Locate the cell with the specified text and output its (x, y) center coordinate. 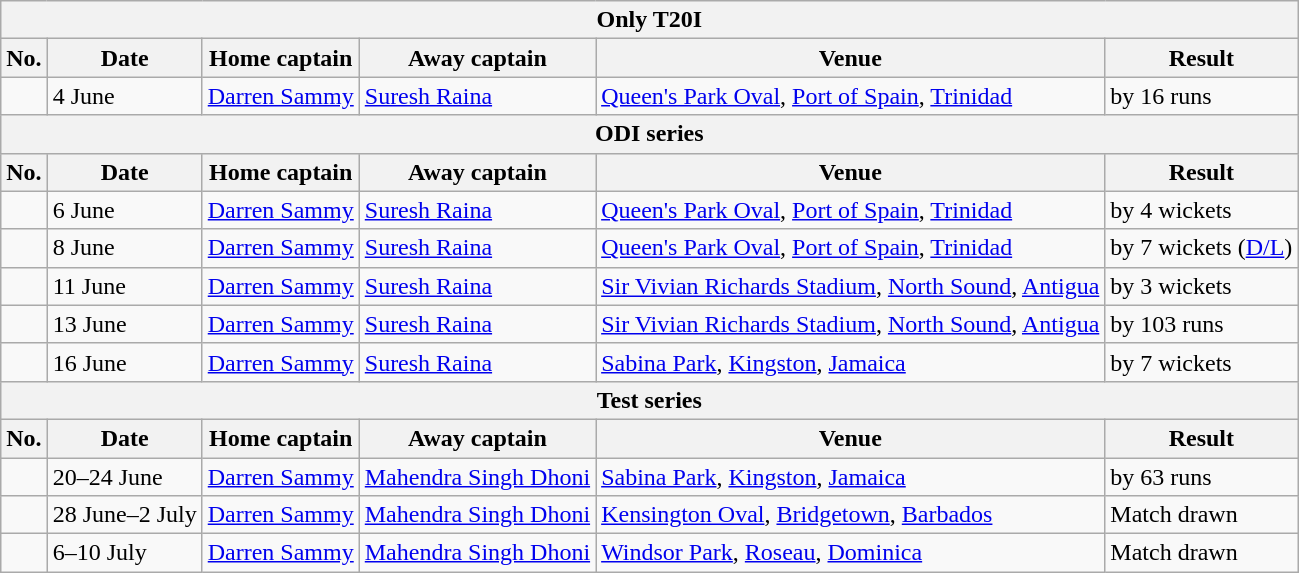
8 June (124, 248)
by 4 wickets (1202, 210)
ODI series (650, 134)
by 7 wickets (1202, 362)
20–24 June (124, 477)
by 63 runs (1202, 477)
6 June (124, 210)
Only T20I (650, 20)
by 16 runs (1202, 96)
by 103 runs (1202, 324)
16 June (124, 362)
6–10 July (124, 553)
Windsor Park, Roseau, Dominica (850, 553)
28 June–2 July (124, 515)
Test series (650, 400)
Kensington Oval, Bridgetown, Barbados (850, 515)
by 7 wickets (D/L) (1202, 248)
11 June (124, 286)
13 June (124, 324)
by 3 wickets (1202, 286)
4 June (124, 96)
